From the cell containing the given text, extract its center point as [X, Y] coordinate. 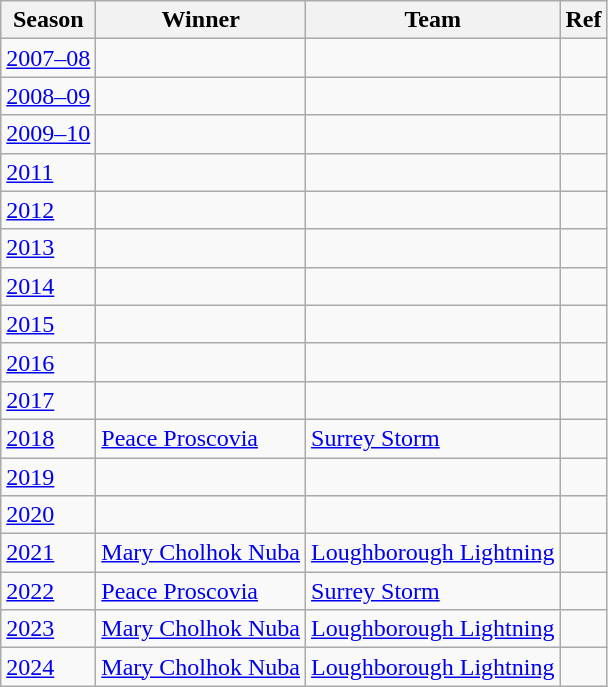
2007–08 [48, 58]
2009–10 [48, 134]
Team [433, 20]
2021 [48, 553]
Winner [201, 20]
2020 [48, 515]
2015 [48, 324]
2013 [48, 248]
2019 [48, 477]
2008–09 [48, 96]
2024 [48, 667]
2018 [48, 438]
2022 [48, 591]
2011 [48, 172]
2014 [48, 286]
2016 [48, 362]
Ref [584, 20]
Season [48, 20]
2023 [48, 629]
2017 [48, 400]
2012 [48, 210]
